Return [x, y] of the center of cell containing provided text 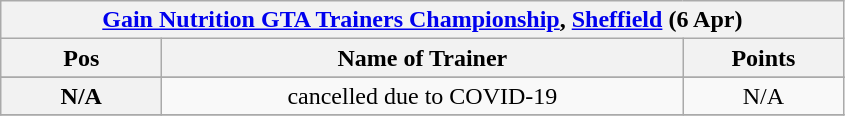
cancelled due to COVID-19 [422, 96]
Name of Trainer [422, 58]
Pos [82, 58]
Gain Nutrition GTA Trainers Championship, Sheffield (6 Apr) [422, 20]
Points [764, 58]
